Return the [x, y] coordinate for the center point of the cell that contains the specified text.  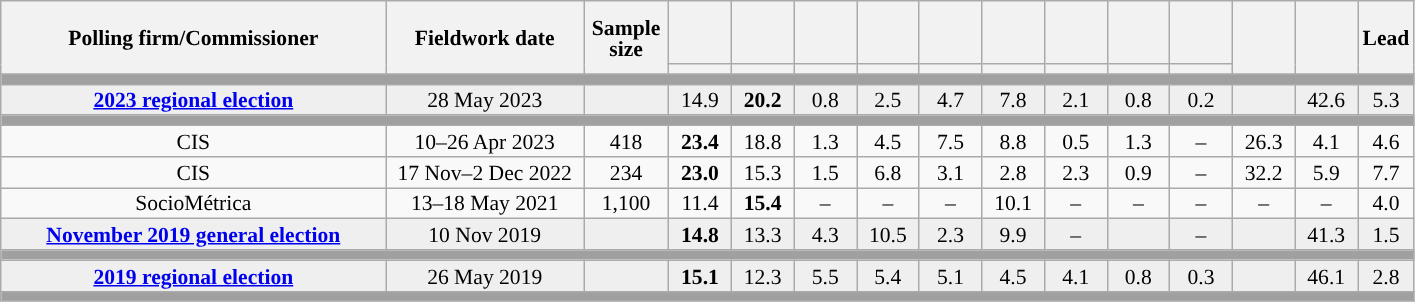
234 [626, 172]
12.3 [762, 276]
2.1 [1076, 100]
20.2 [762, 100]
15.4 [762, 204]
23.4 [700, 142]
0.9 [1138, 172]
42.6 [1326, 100]
0.3 [1202, 276]
15.1 [700, 276]
2.5 [888, 100]
0.5 [1076, 142]
Lead [1386, 38]
10.1 [1014, 204]
18.8 [762, 142]
6.8 [888, 172]
2023 regional election [194, 100]
Fieldwork date [485, 38]
10 Nov 2019 [485, 234]
13.3 [762, 234]
26.3 [1264, 142]
32.2 [1264, 172]
10.5 [888, 234]
5.5 [826, 276]
10–26 Apr 2023 [485, 142]
8.8 [1014, 142]
28 May 2023 [485, 100]
4.6 [1386, 142]
5.3 [1386, 100]
Polling firm/Commissioner [194, 38]
418 [626, 142]
7.8 [1014, 100]
3.1 [950, 172]
5.9 [1326, 172]
5.1 [950, 276]
7.5 [950, 142]
46.1 [1326, 276]
0.2 [1202, 100]
15.3 [762, 172]
17 Nov–2 Dec 2022 [485, 172]
23.0 [700, 172]
4.0 [1386, 204]
SocioMétrica [194, 204]
Sample size [626, 38]
4.7 [950, 100]
11.4 [700, 204]
26 May 2019 [485, 276]
9.9 [1014, 234]
5.4 [888, 276]
7.7 [1386, 172]
13–18 May 2021 [485, 204]
41.3 [1326, 234]
2019 regional election [194, 276]
4.3 [826, 234]
14.8 [700, 234]
14.9 [700, 100]
November 2019 general election [194, 234]
1,100 [626, 204]
